Determine the (X, Y) coordinate at the center of the cell enclosing the given text.  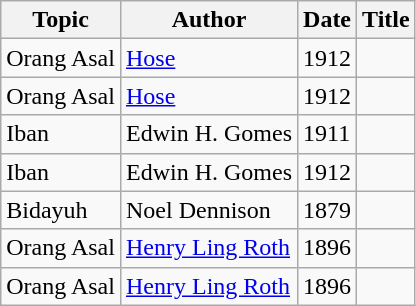
Author (208, 20)
1911 (328, 134)
Noel Dennison (208, 210)
Date (328, 20)
Title (386, 20)
Topic (61, 20)
Bidayuh (61, 210)
1879 (328, 210)
